Search for the cell housing the specified text and yield its (x, y) center coordinate. 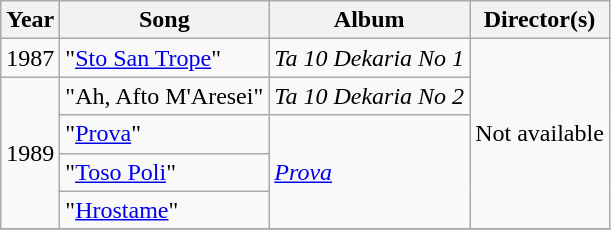
Ta 10 Dekaria No 1 (370, 58)
Director(s) (540, 20)
"Ah, Afto M'Aresei" (164, 96)
Album (370, 20)
Prova (370, 172)
Ta 10 Dekaria No 2 (370, 96)
"Prova" (164, 134)
"Toso Poli" (164, 172)
Year (30, 20)
Not available (540, 134)
1987 (30, 58)
Song (164, 20)
"Hrostame" (164, 210)
1989 (30, 153)
"Sto San Trope" (164, 58)
